Locate the cell with the specified text and output its [X, Y] center coordinate. 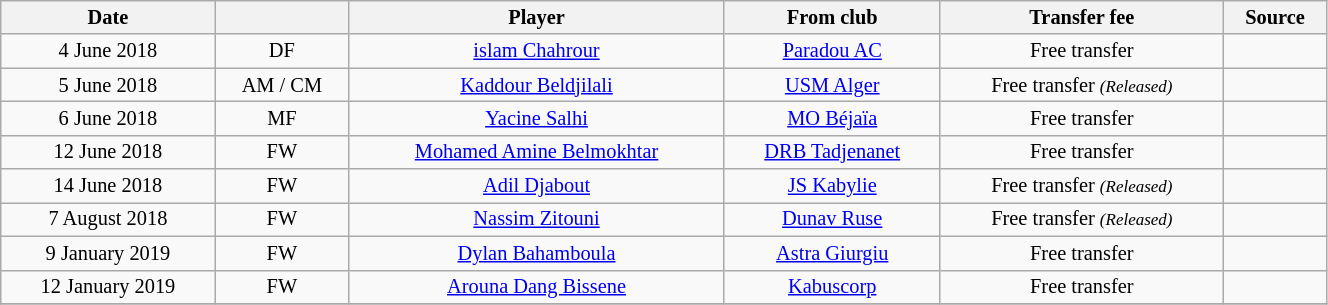
Source [1276, 17]
Kabuscorp [832, 287]
Astra Giurgiu [832, 253]
5 June 2018 [108, 85]
Dunav Ruse [832, 219]
MF [282, 118]
Date [108, 17]
Nassim Zitouni [537, 219]
From club [832, 17]
AM / CM [282, 85]
Kaddour Beldjilali [537, 85]
DRB Tadjenanet [832, 152]
6 June 2018 [108, 118]
4 June 2018 [108, 51]
14 June 2018 [108, 186]
JS Kabylie [832, 186]
Adil Djabout [537, 186]
Player [537, 17]
DF [282, 51]
Mohamed Amine Belmokhtar [537, 152]
islam Chahrour [537, 51]
USM Alger [832, 85]
Transfer fee [1082, 17]
12 June 2018 [108, 152]
MO Béjaïa [832, 118]
Arouna Dang Bissene [537, 287]
12 January 2019 [108, 287]
Dylan Bahamboula [537, 253]
Yacine Salhi [537, 118]
Paradou AC [832, 51]
9 January 2019 [108, 253]
7 August 2018 [108, 219]
